Provide the [X, Y] coordinate of the cell's center where the given text is located.  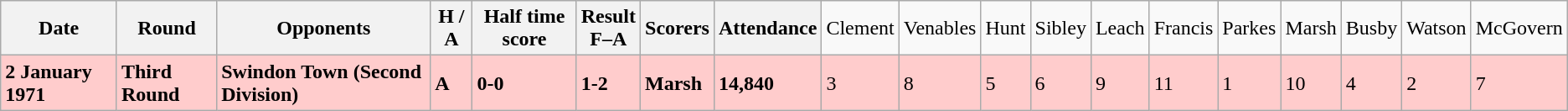
Clement [860, 29]
8 [940, 82]
Sibley [1060, 29]
11 [1184, 82]
Opponents [323, 29]
Watson [1436, 29]
Round [166, 29]
Venables [940, 29]
McGovern [1519, 29]
Hunt [1005, 29]
4 [1371, 82]
6 [1060, 82]
7 [1519, 82]
Date [59, 29]
Swindon Town (Second Division) [323, 82]
1 [1250, 82]
5 [1005, 82]
Scorers [678, 29]
Leach [1120, 29]
3 [860, 82]
Half time score [524, 29]
2 January 1971 [59, 82]
9 [1120, 82]
2 [1436, 82]
Busby [1371, 29]
10 [1311, 82]
1-2 [608, 82]
Parkes [1250, 29]
0-0 [524, 82]
Third Round [166, 82]
ResultF–A [608, 29]
14,840 [767, 82]
H / A [451, 29]
Attendance [767, 29]
A [451, 82]
Francis [1184, 29]
